Extract the (x, y) coordinate from the center of the cell holding the provided text.  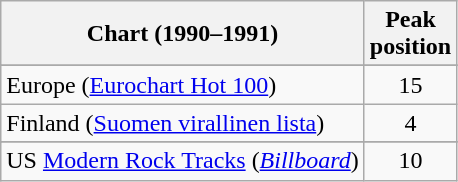
Peakposition (410, 34)
15 (410, 85)
10 (410, 161)
US Modern Rock Tracks (Billboard) (183, 161)
4 (410, 123)
Finland (Suomen virallinen lista) (183, 123)
Chart (1990–1991) (183, 34)
Europe (Eurochart Hot 100) (183, 85)
